Return the [x, y] coordinate for the center point of the cell that contains the specified text.  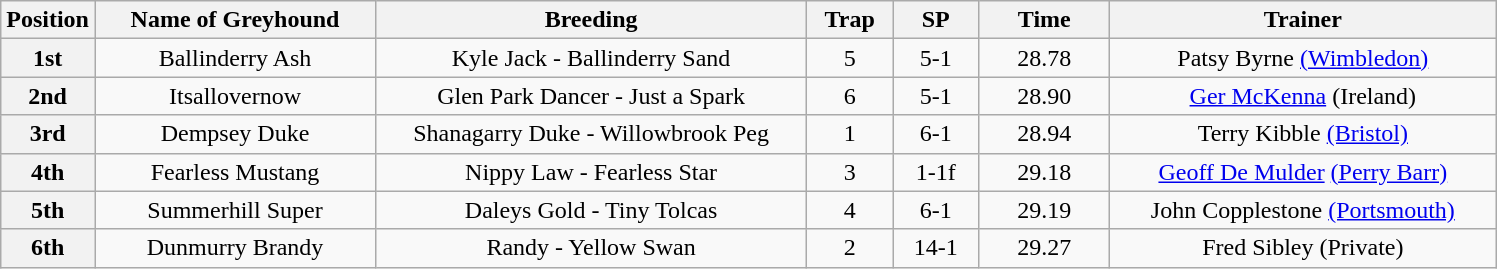
3 [850, 172]
Randy - Yellow Swan [592, 248]
29.27 [1044, 248]
Dempsey Duke [234, 134]
Terry Kibble (Bristol) [1303, 134]
John Copplestone (Portsmouth) [1303, 210]
Trap [850, 20]
14-1 [936, 248]
Geoff De Mulder (Perry Barr) [1303, 172]
Nippy Law - Fearless Star [592, 172]
Ger McKenna (Ireland) [1303, 96]
Fred Sibley (Private) [1303, 248]
6th [48, 248]
28.78 [1044, 58]
Time [1044, 20]
Kyle Jack - Ballinderry Sand [592, 58]
4 [850, 210]
Dunmurry Brandy [234, 248]
28.90 [1044, 96]
Ballinderry Ash [234, 58]
29.18 [1044, 172]
5 [850, 58]
Shanagarry Duke - Willowbrook Peg [592, 134]
3rd [48, 134]
28.94 [1044, 134]
Trainer [1303, 20]
Summerhill Super [234, 210]
Patsy Byrne (Wimbledon) [1303, 58]
1 [850, 134]
1-1f [936, 172]
29.19 [1044, 210]
SP [936, 20]
Glen Park Dancer - Just a Spark [592, 96]
4th [48, 172]
Name of Greyhound [234, 20]
2nd [48, 96]
5th [48, 210]
Daleys Gold - Tiny Tolcas [592, 210]
2 [850, 248]
Position [48, 20]
6 [850, 96]
1st [48, 58]
Itsallovernow [234, 96]
Fearless Mustang [234, 172]
Breeding [592, 20]
